Output the (x, y) coordinate of the center of the cell containing the given text.  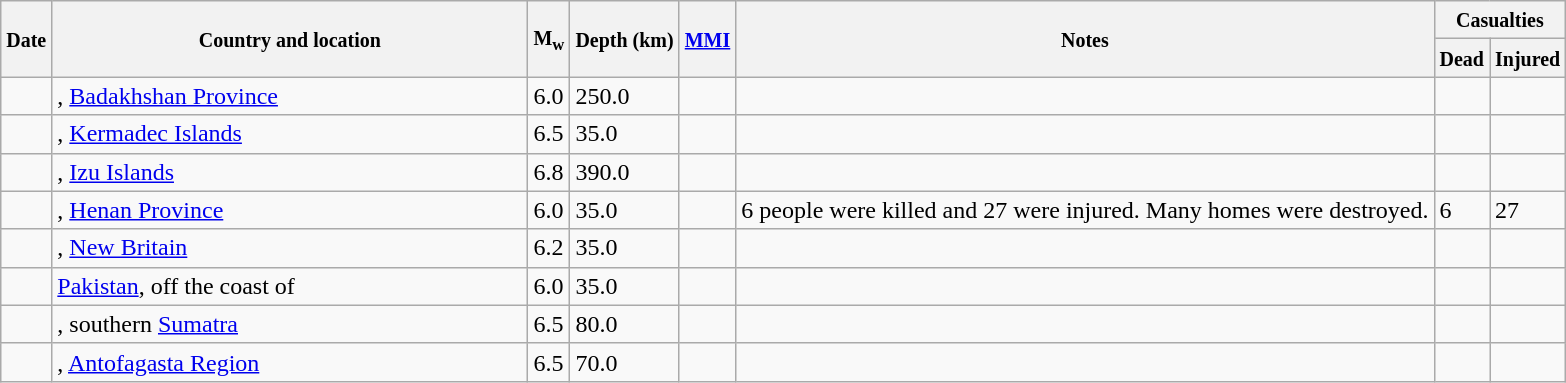
, Badakhshan Province (290, 96)
6.8 (549, 172)
, New Britain (290, 248)
6.2 (549, 248)
, southern Sumatra (290, 324)
Country and location (290, 39)
6 people were killed and 27 were injured. Many homes were destroyed. (1085, 210)
6 (1462, 210)
Notes (1085, 39)
, Kermadec Islands (290, 134)
Injured (1528, 58)
, Henan Province (290, 210)
Pakistan, off the coast of (290, 286)
Mw (549, 39)
MMI (708, 39)
, Izu Islands (290, 172)
390.0 (624, 172)
80.0 (624, 324)
, Antofagasta Region (290, 362)
Depth (km) (624, 39)
Date (26, 39)
70.0 (624, 362)
27 (1528, 210)
Dead (1462, 58)
250.0 (624, 96)
Casualties (1500, 20)
